Scan for the cell matching the given text and deliver its (x, y) coordinate at center. 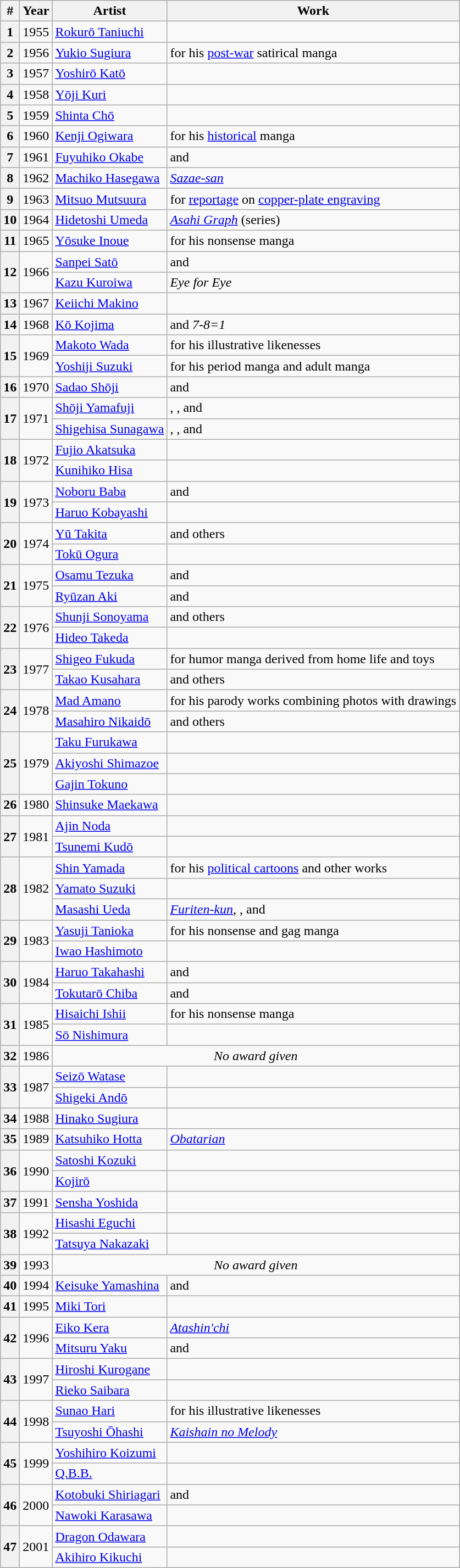
Hinako Sugiura (110, 1118)
for his post-war satirical manga (313, 53)
1983 (36, 941)
1984 (36, 983)
Yukio Sugiura (110, 53)
Makoto Wada (110, 345)
Q.B.B. (110, 1474)
Sō Nishimura (110, 1035)
Kojirō (110, 1181)
1987 (36, 1087)
Tatsuya Nakazaki (110, 1244)
Year (36, 11)
Taku Furukawa (110, 742)
13 (10, 304)
43 (10, 1380)
Takao Kusahara (110, 680)
Shigeo Fukuda (110, 659)
and 7-8=1 (313, 324)
1982 (36, 888)
Masashi Ueda (110, 909)
45 (10, 1463)
34 (10, 1118)
1980 (36, 805)
1966 (36, 272)
for his parody works combining photos with drawings (313, 701)
7 (10, 157)
Gajin Tokuno (110, 784)
30 (10, 983)
Yamato Suzuki (110, 888)
for humor manga derived from home life and toys (313, 659)
8 (10, 178)
25 (10, 763)
Mad Amano (110, 701)
Ajin Noda (110, 826)
for his period manga and adult manga (313, 366)
Masahiro Nikaidō (110, 721)
Seizō Watase (110, 1077)
46 (10, 1505)
1979 (36, 763)
Tsunemi Kudō (110, 847)
Haruo Takahashi (110, 972)
Shigeki Andō (110, 1097)
5 (10, 115)
14 (10, 324)
16 (10, 387)
Hisaichi Ishii (110, 1014)
Rokurō Taniuchi (110, 32)
Iwao Hashimoto (110, 951)
Tsuyoshi Ōhashi (110, 1432)
1973 (36, 502)
1990 (36, 1171)
Tokū Ogura (110, 554)
# (10, 11)
Sazae-san (313, 178)
1997 (36, 1380)
Yū Takita (110, 533)
1956 (36, 53)
1964 (36, 220)
1993 (36, 1264)
28 (10, 888)
Shinta Chō (110, 115)
Akihiro Kikuchi (110, 1557)
1972 (36, 460)
1991 (36, 1202)
Eiko Kera (110, 1328)
Furiten-kun, , and (313, 909)
1 (10, 32)
Kotobuki Shiriagari (110, 1494)
Shōji Yamafuji (110, 408)
22 (10, 628)
1958 (36, 94)
Sanpei Satō (110, 262)
1969 (36, 356)
47 (10, 1547)
Shunji Sonoyama (110, 617)
Satoshi Kozuki (110, 1160)
Sunao Hari (110, 1411)
42 (10, 1338)
1955 (36, 32)
37 (10, 1202)
Fujio Akatsuka (110, 450)
1957 (36, 74)
19 (10, 502)
Haruo Kobayashi (110, 512)
1989 (36, 1139)
1960 (36, 136)
1998 (36, 1421)
Kenji Ogiwara (110, 136)
1999 (36, 1463)
Yōsuke Inoue (110, 240)
Rieko Saibara (110, 1390)
2 (10, 53)
23 (10, 669)
1978 (36, 711)
1967 (36, 304)
40 (10, 1286)
21 (10, 585)
36 (10, 1171)
Artist (110, 11)
Yoshirō Katō (110, 74)
Keisuke Yamashina (110, 1286)
Sensha Yoshida (110, 1202)
3 (10, 74)
Kunihiko Hisa (110, 471)
9 (10, 199)
1986 (36, 1056)
Kazu Kuroiwa (110, 283)
Tokutarō Chiba (110, 993)
1970 (36, 387)
Yoshihiro Koizumi (110, 1453)
1985 (36, 1024)
Hideo Takeda (110, 638)
18 (10, 460)
for his political cartoons and other works (313, 867)
Eye for Eye (313, 283)
Kaishain no Melody (313, 1432)
Keiichi Makino (110, 304)
39 (10, 1264)
33 (10, 1087)
1981 (36, 836)
17 (10, 418)
Yoshiji Suzuki (110, 366)
Osamu Tezuka (110, 575)
Hidetoshi Umeda (110, 220)
1975 (36, 585)
1996 (36, 1338)
1976 (36, 628)
44 (10, 1421)
Shigehisa Sunagawa (110, 429)
10 (10, 220)
Shin Yamada (110, 867)
12 (10, 272)
Asahi Graph (series) (313, 220)
Hiroshi Kurogane (110, 1369)
Yasuji Tanioka (110, 931)
Dragon Odawara (110, 1536)
Hisashi Eguchi (110, 1223)
Ryūzan Aki (110, 596)
Noboru Baba (110, 491)
for his historical manga (313, 136)
Yōji Kuri (110, 94)
1994 (36, 1286)
Shinsuke Maekawa (110, 805)
24 (10, 711)
6 (10, 136)
2000 (36, 1505)
for his nonsense and gag manga (313, 931)
1995 (36, 1307)
1974 (36, 544)
15 (10, 356)
1971 (36, 418)
1968 (36, 324)
Work (313, 11)
41 (10, 1307)
Mitsuru Yaku (110, 1348)
Miki Tori (110, 1307)
1977 (36, 669)
35 (10, 1139)
27 (10, 836)
1962 (36, 178)
Katsuhiko Hotta (110, 1139)
Akiyoshi Shimazoe (110, 763)
38 (10, 1233)
32 (10, 1056)
1988 (36, 1118)
Machiko Hasegawa (110, 178)
20 (10, 544)
Fuyuhiko Okabe (110, 157)
1963 (36, 199)
Nawoki Karasawa (110, 1515)
1992 (36, 1233)
11 (10, 240)
for reportage on copper-plate engraving (313, 199)
1961 (36, 157)
31 (10, 1024)
1965 (36, 240)
4 (10, 94)
Obatarian (313, 1139)
2001 (36, 1547)
1959 (36, 115)
Sadao Shōji (110, 387)
Atashin'chi (313, 1328)
29 (10, 941)
26 (10, 805)
Kō Kojima (110, 324)
Mitsuo Mutsuura (110, 199)
